Locate the cell with the specified text and output its (x, y) center coordinate. 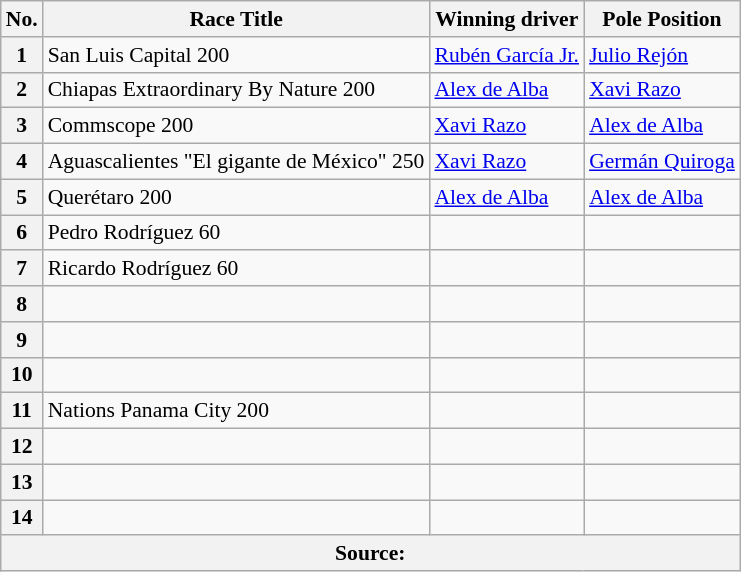
Nations Panama City 200 (236, 411)
4 (22, 162)
Source: (370, 554)
Julio Rejón (662, 55)
11 (22, 411)
12 (22, 447)
1 (22, 55)
2 (22, 90)
Querétaro 200 (236, 197)
Rubén García Jr. (506, 55)
Chiapas Extraordinary By Nature 200 (236, 90)
Ricardo Rodríguez 60 (236, 269)
San Luis Capital 200 (236, 55)
Pedro Rodríguez 60 (236, 233)
Aguascalientes "El gigante de México" 250 (236, 162)
6 (22, 233)
9 (22, 340)
5 (22, 197)
Race Title (236, 19)
14 (22, 518)
Pole Position (662, 19)
7 (22, 269)
10 (22, 375)
Germán Quiroga (662, 162)
13 (22, 482)
Winning driver (506, 19)
Commscope 200 (236, 126)
8 (22, 304)
3 (22, 126)
No. (22, 19)
